Scan for the cell matching the given text and deliver its (X, Y) coordinate at center. 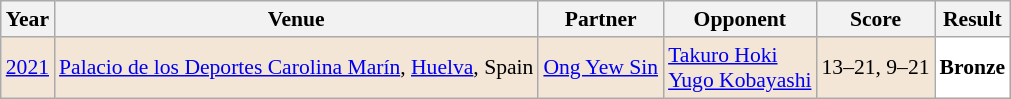
Score (875, 19)
Opponent (740, 19)
Result (973, 19)
Year (28, 19)
Venue (296, 19)
2021 (28, 68)
13–21, 9–21 (875, 68)
Ong Yew Sin (600, 68)
Bronze (973, 68)
Takuro Hoki Yugo Kobayashi (740, 68)
Partner (600, 19)
Palacio de los Deportes Carolina Marín, Huelva, Spain (296, 68)
